For the text-containing cell, return its midpoint in [x, y] coordinate format. 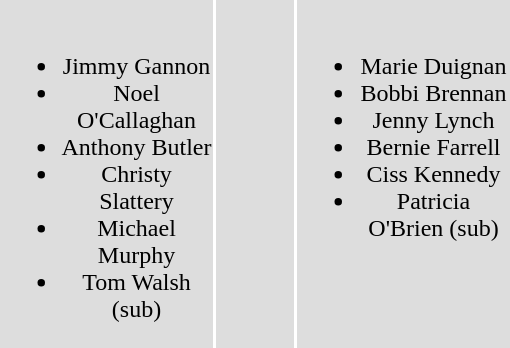
Jimmy GannonNoel O'CallaghanAnthony ButlerChristy SlatteryMichael MurphyTom Walsh (sub) [106, 174]
Marie DuignanBobbi BrennanJenny LynchBernie FarrellCiss KennedyPatricia O'Brien (sub) [404, 174]
